Find where the given text appears and provide that cell's center as (x, y) coordinate. 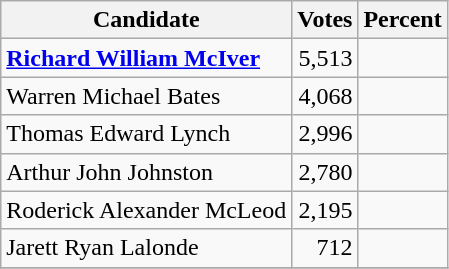
Thomas Edward Lynch (146, 134)
2,996 (325, 134)
Jarett Ryan Lalonde (146, 248)
Arthur John Johnston (146, 172)
Votes (325, 20)
Warren Michael Bates (146, 96)
2,780 (325, 172)
Richard William McIver (146, 58)
2,195 (325, 210)
Percent (402, 20)
Candidate (146, 20)
Roderick Alexander McLeod (146, 210)
5,513 (325, 58)
4,068 (325, 96)
712 (325, 248)
